Pinpoint the cell where the given text exists, returning its (X, Y) midpoint coordinate. 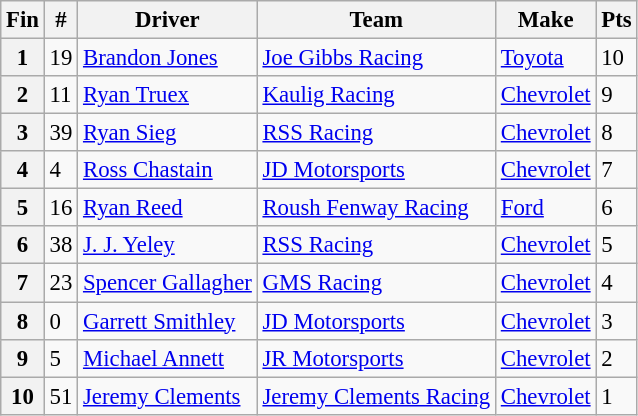
16 (60, 208)
23 (60, 283)
J. J. Yeley (168, 245)
JR Motorsports (376, 358)
Jeremy Clements (168, 396)
Roush Fenway Racing (376, 208)
0 (60, 321)
Make (545, 20)
19 (60, 58)
Driver (168, 20)
Ryan Sieg (168, 133)
Pts (616, 20)
38 (60, 245)
Toyota (545, 58)
Ryan Truex (168, 95)
Ryan Reed (168, 208)
# (60, 20)
Team (376, 20)
Ford (545, 208)
Spencer Gallagher (168, 283)
Ross Chastain (168, 170)
Garrett Smithley (168, 321)
Brandon Jones (168, 58)
Fin (23, 20)
11 (60, 95)
Joe Gibbs Racing (376, 58)
Michael Annett (168, 358)
39 (60, 133)
Kaulig Racing (376, 95)
GMS Racing (376, 283)
Jeremy Clements Racing (376, 396)
51 (60, 396)
